From the cell containing the given text, extract its center point as [X, Y] coordinate. 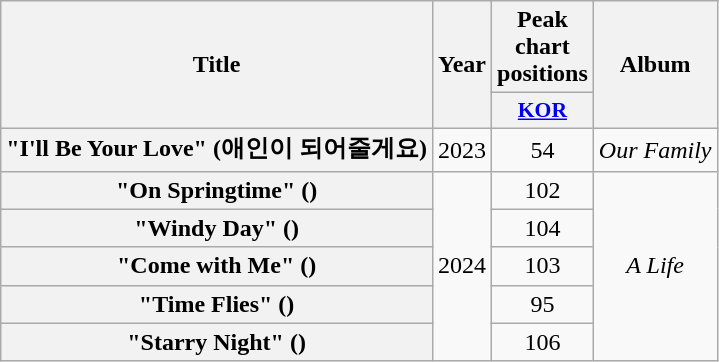
Our Family [655, 150]
"I'll Be Your Love" (애인이 되어줄게요) [217, 150]
95 [543, 304]
"Windy Day" () [217, 228]
KOR [543, 111]
106 [543, 342]
"Come with Me" () [217, 266]
A Life [655, 266]
103 [543, 266]
"Starry Night" () [217, 342]
"On Springtime" () [217, 190]
Peak chart positions [543, 47]
102 [543, 190]
2024 [462, 266]
54 [543, 150]
2023 [462, 150]
104 [543, 228]
Year [462, 65]
Title [217, 65]
Album [655, 65]
"Time Flies" () [217, 304]
